Output the [X, Y] coordinate of the center of the cell containing the given text.  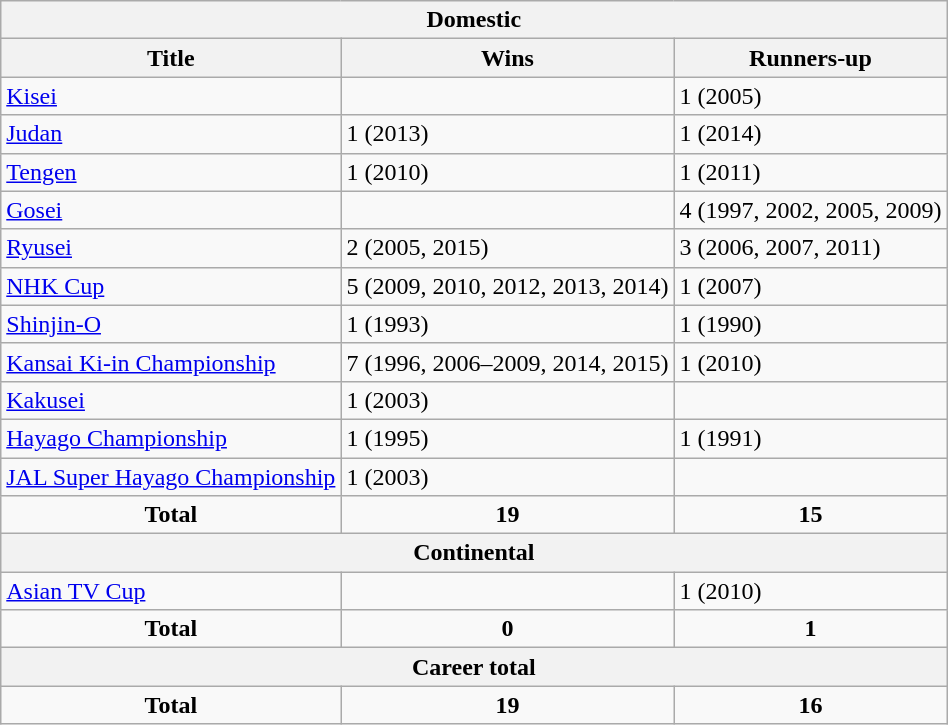
Gosei [171, 210]
Shinjin-O [171, 324]
JAL Super Hayago Championship [171, 477]
Domestic [474, 20]
Asian TV Cup [171, 591]
Wins [508, 58]
Hayago Championship [171, 438]
NHK Cup [171, 286]
1 (2013) [508, 134]
Continental [474, 553]
16 [810, 705]
1 (2007) [810, 286]
2 (2005, 2015) [508, 248]
Kakusei [171, 400]
1 (2011) [810, 172]
1 [810, 629]
1 (2005) [810, 96]
7 (1996, 2006–2009, 2014, 2015) [508, 362]
Tengen [171, 172]
Kisei [171, 96]
1 (1993) [508, 324]
Runners-up [810, 58]
3 (2006, 2007, 2011) [810, 248]
Title [171, 58]
4 (1997, 2002, 2005, 2009) [810, 210]
1 (1995) [508, 438]
1 (1990) [810, 324]
0 [508, 629]
1 (1991) [810, 438]
15 [810, 515]
Kansai Ki-in Championship [171, 362]
5 (2009, 2010, 2012, 2013, 2014) [508, 286]
Ryusei [171, 248]
Career total [474, 667]
1 (2014) [810, 134]
Judan [171, 134]
